Determine the [X, Y] coordinate at the center of the cell enclosing the given text.  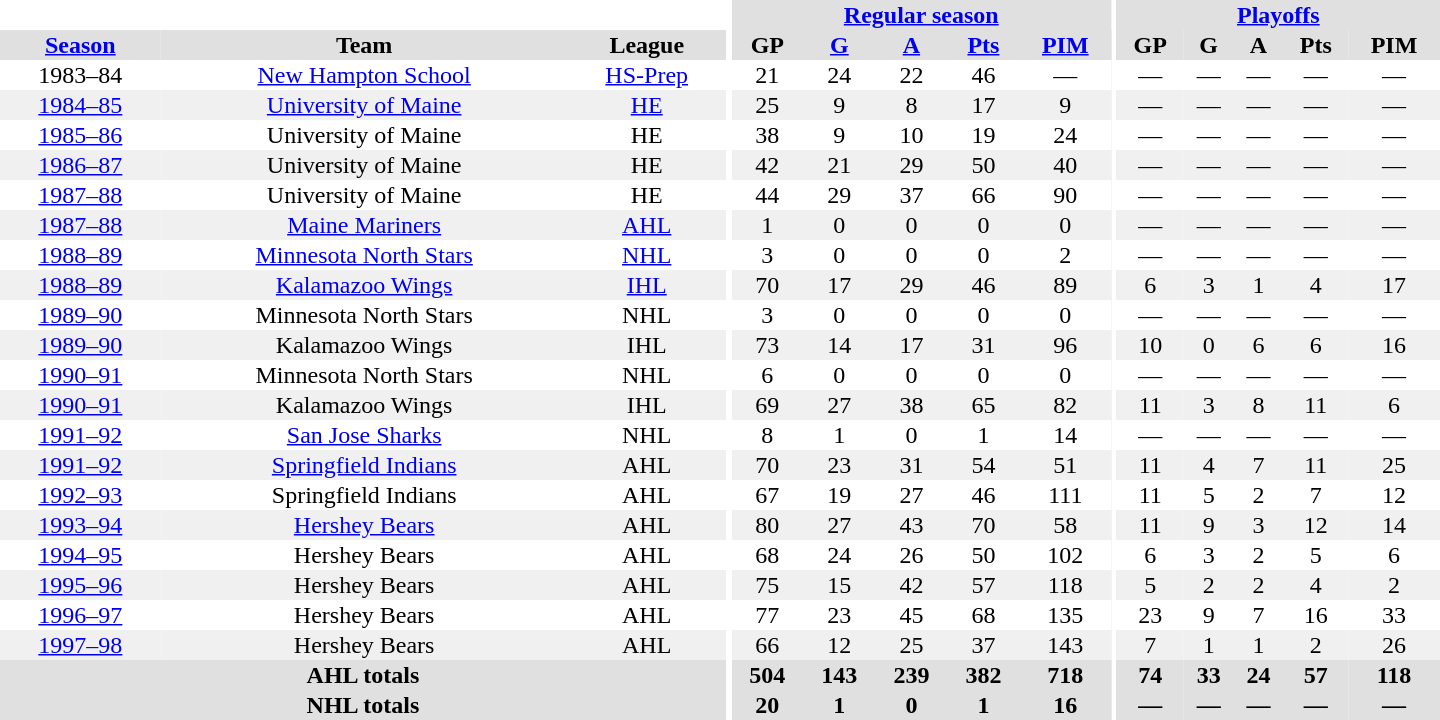
League [647, 45]
HS-Prep [647, 75]
Playoffs [1278, 15]
1996–97 [80, 615]
73 [767, 345]
65 [983, 405]
51 [1065, 465]
90 [1065, 195]
77 [767, 615]
Maine Mariners [364, 225]
75 [767, 585]
22 [911, 75]
43 [911, 525]
74 [1150, 675]
20 [767, 705]
89 [1065, 285]
Regular season [921, 15]
1997–98 [80, 645]
45 [911, 615]
44 [767, 195]
1984–85 [80, 105]
Team [364, 45]
82 [1065, 405]
69 [767, 405]
1995–96 [80, 585]
111 [1065, 495]
80 [767, 525]
382 [983, 675]
Season [80, 45]
96 [1065, 345]
AHL totals [363, 675]
1985–86 [80, 135]
NHL totals [363, 705]
58 [1065, 525]
1993–94 [80, 525]
135 [1065, 615]
40 [1065, 165]
239 [911, 675]
102 [1065, 555]
1983–84 [80, 75]
15 [839, 585]
1994–95 [80, 555]
67 [767, 495]
718 [1065, 675]
San Jose Sharks [364, 435]
1992–93 [80, 495]
54 [983, 465]
1986–87 [80, 165]
504 [767, 675]
New Hampton School [364, 75]
